Output the [x, y] coordinate of the center of the cell containing the given text.  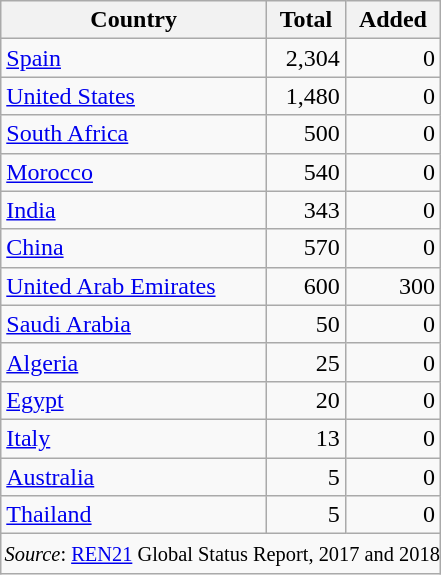
Total [306, 20]
Source: REN21 Global Status Report, 2017 and 2018 [221, 554]
1,480 [306, 96]
540 [306, 172]
United Arab Emirates [134, 286]
United States [134, 96]
600 [306, 286]
South Africa [134, 134]
50 [306, 324]
300 [392, 286]
2,304 [306, 58]
China [134, 248]
25 [306, 362]
Italy [134, 438]
570 [306, 248]
13 [306, 438]
Country [134, 20]
20 [306, 400]
500 [306, 134]
Thailand [134, 515]
343 [306, 210]
India [134, 210]
Algeria [134, 362]
Egypt [134, 400]
Spain [134, 58]
Added [392, 20]
Saudi Arabia [134, 324]
Morocco [134, 172]
Australia [134, 477]
